Output the [x, y] coordinate of the center of the cell containing the given text.  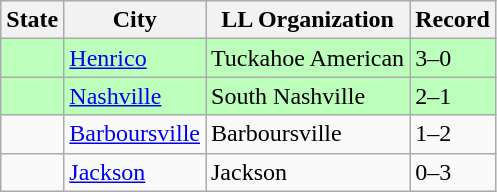
Tuckahoe American [308, 58]
Nashville [135, 96]
0–3 [453, 172]
Henrico [135, 58]
State [32, 20]
1–2 [453, 134]
South Nashville [308, 96]
Record [453, 20]
3–0 [453, 58]
LL Organization [308, 20]
City [135, 20]
2–1 [453, 96]
